Return the (x, y) coordinate for the center point of the cell that contains the specified text.  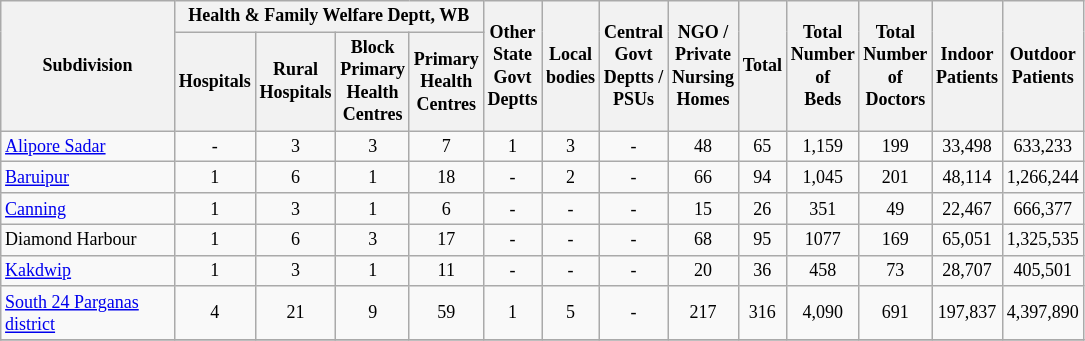
48,114 (968, 178)
TotalNumberofDoctors (896, 66)
7 (446, 146)
OtherStateGovtDeptts (512, 66)
21 (296, 313)
17 (446, 240)
94 (762, 178)
18 (446, 178)
33,498 (968, 146)
Canning (88, 208)
48 (704, 146)
BlockPrimaryHealthCentres (373, 82)
65 (762, 146)
66 (704, 178)
351 (822, 208)
5 (571, 313)
95 (762, 240)
1,159 (822, 146)
Hospitals (214, 82)
197,837 (968, 313)
2 (571, 178)
633,233 (1042, 146)
49 (896, 208)
36 (762, 270)
South 24 Parganas district (88, 313)
65,051 (968, 240)
666,377 (1042, 208)
1,266,244 (1042, 178)
PrimaryHealthCentres (446, 82)
169 (896, 240)
Baruipur (88, 178)
Localbodies (571, 66)
22,467 (968, 208)
CentralGovtDeptts /PSUs (633, 66)
NGO /PrivateNursingHomes (704, 66)
68 (704, 240)
59 (446, 313)
Subdivision (88, 66)
Diamond Harbour (88, 240)
IndoorPatients (968, 66)
691 (896, 313)
OutdoorPatients (1042, 66)
20 (704, 270)
TotalNumberofBeds (822, 66)
4,397,890 (1042, 313)
11 (446, 270)
9 (373, 313)
1,325,535 (1042, 240)
73 (896, 270)
217 (704, 313)
Alipore Sadar (88, 146)
15 (704, 208)
199 (896, 146)
RuralHospitals (296, 82)
458 (822, 270)
316 (762, 313)
1077 (822, 240)
405,501 (1042, 270)
4,090 (822, 313)
1,045 (822, 178)
26 (762, 208)
28,707 (968, 270)
Health & Family Welfare Deptt, WB (328, 16)
Kakdwip (88, 270)
Total (762, 66)
201 (896, 178)
4 (214, 313)
